Search for the cell housing the specified text and yield its (X, Y) center coordinate. 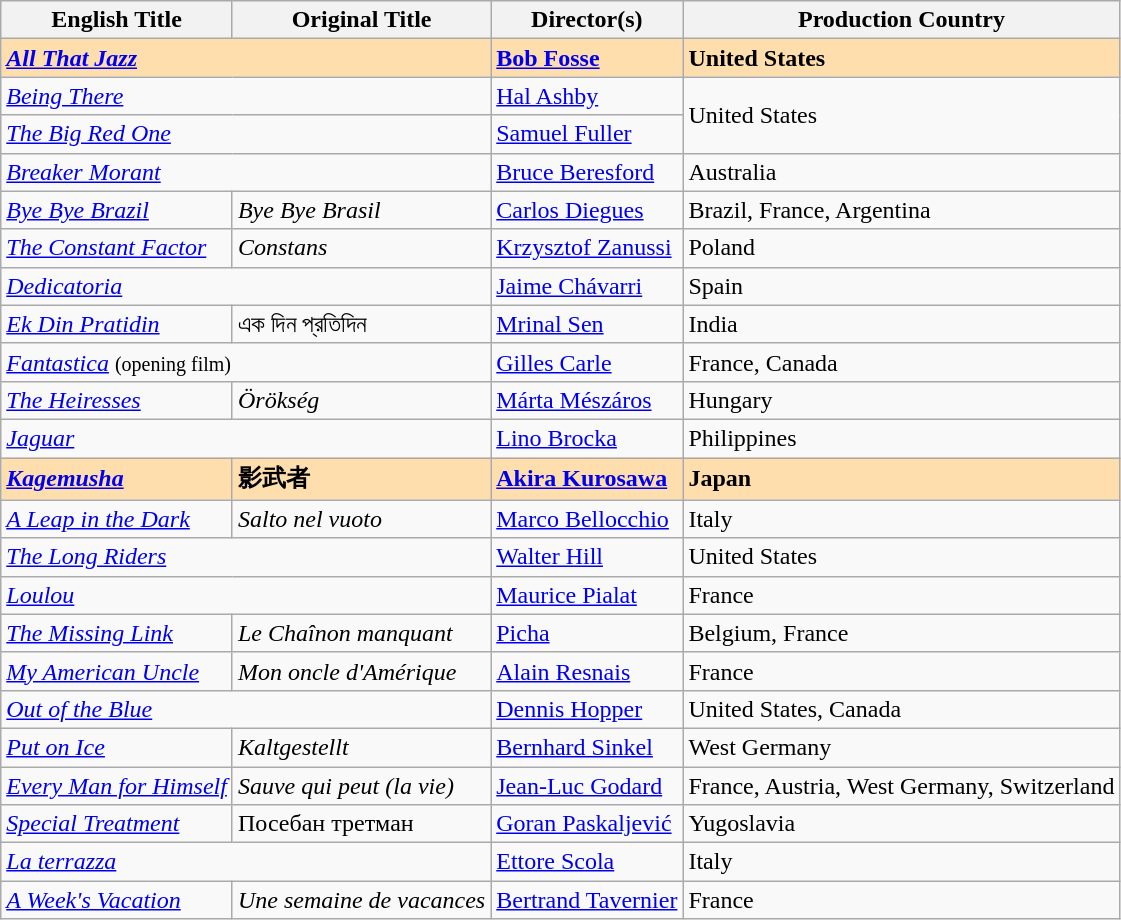
Japan (902, 480)
A Leap in the Dark (117, 519)
A Week's Vacation (117, 900)
Salto nel vuoto (361, 519)
Ettore Scola (587, 862)
Being There (246, 96)
Production Country (902, 20)
Original Title (361, 20)
Belgium, France (902, 633)
Akira Kurosawa (587, 480)
Jaime Chávarri (587, 286)
Hal Ashby (587, 96)
France, Canada (902, 362)
My American Uncle (117, 671)
The Heiresses (117, 400)
The Missing Link (117, 633)
Marco Bellocchio (587, 519)
Out of the Blue (246, 709)
Sauve qui peut (la vie) (361, 785)
All That Jazz (246, 58)
Dedicatoria (246, 286)
Picha (587, 633)
Kagemusha (117, 480)
Poland (902, 248)
Spain (902, 286)
Krzysztof Zanussi (587, 248)
Loulou (246, 595)
United States, Canada (902, 709)
Walter Hill (587, 557)
Goran Paskaljević (587, 824)
Mrinal Sen (587, 324)
The Constant Factor (117, 248)
Yugoslavia (902, 824)
Márta Mészáros (587, 400)
Jean-Luc Godard (587, 785)
Brazil, France, Argentina (902, 210)
La terrazza (246, 862)
Special Treatment (117, 824)
Une semaine de vacances (361, 900)
Dennis Hopper (587, 709)
Ek Din Pratidin (117, 324)
Bye Bye Brazil (117, 210)
Fantastica (opening film) (246, 362)
India (902, 324)
Samuel Fuller (587, 134)
Bernhard Sinkel (587, 747)
Director(s) (587, 20)
Constans (361, 248)
Bob Fosse (587, 58)
The Long Riders (246, 557)
The Big Red One (246, 134)
Mon oncle d'Amérique (361, 671)
Bye Bye Brasil (361, 210)
Australia (902, 172)
Every Man for Himself (117, 785)
Kaltgestellt (361, 747)
English Title (117, 20)
West Germany (902, 747)
Alain Resnais (587, 671)
Breaker Morant (246, 172)
Bertrand Tavernier (587, 900)
এক দিন প্রতিদিন (361, 324)
影武者 (361, 480)
Maurice Pialat (587, 595)
Lino Brocka (587, 438)
Bruce Beresford (587, 172)
Jaguar (246, 438)
Put on Ice (117, 747)
Hungary (902, 400)
Le Chaînon manquant (361, 633)
Philippines (902, 438)
Gilles Carle (587, 362)
Örökség (361, 400)
France, Austria, West Germany, Switzerland (902, 785)
Carlos Diegues (587, 210)
Посебан третман (361, 824)
